Extract the [X, Y] coordinate from the center of the cell holding the provided text.  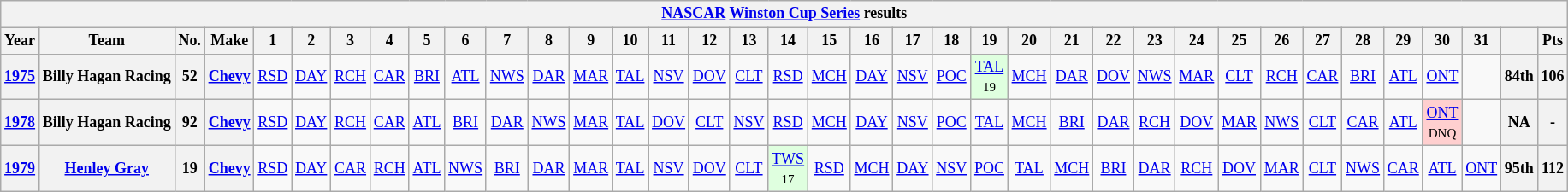
84th [1519, 77]
9 [591, 41]
2 [311, 41]
4 [389, 41]
6 [465, 41]
23 [1155, 41]
16 [872, 41]
15 [829, 41]
Pts [1553, 41]
Henley Gray [106, 168]
30 [1442, 41]
Year [21, 41]
Team [106, 41]
- [1553, 123]
Make [229, 41]
31 [1482, 41]
1978 [21, 123]
17 [913, 41]
26 [1281, 41]
14 [789, 41]
106 [1553, 77]
24 [1197, 41]
No. [190, 41]
5 [427, 41]
13 [749, 41]
NA [1519, 123]
29 [1403, 41]
1 [273, 41]
12 [709, 41]
112 [1553, 168]
1975 [21, 77]
NASCAR Winston Cup Series results [784, 14]
52 [190, 77]
ONTDNQ [1442, 123]
10 [630, 41]
22 [1114, 41]
25 [1240, 41]
8 [549, 41]
TWS17 [789, 168]
28 [1364, 41]
21 [1072, 41]
1979 [21, 168]
95th [1519, 168]
27 [1322, 41]
3 [351, 41]
7 [506, 41]
TAL19 [990, 77]
20 [1029, 41]
92 [190, 123]
18 [951, 41]
11 [669, 41]
